Output the [X, Y] coordinate of the center of the cell containing the given text.  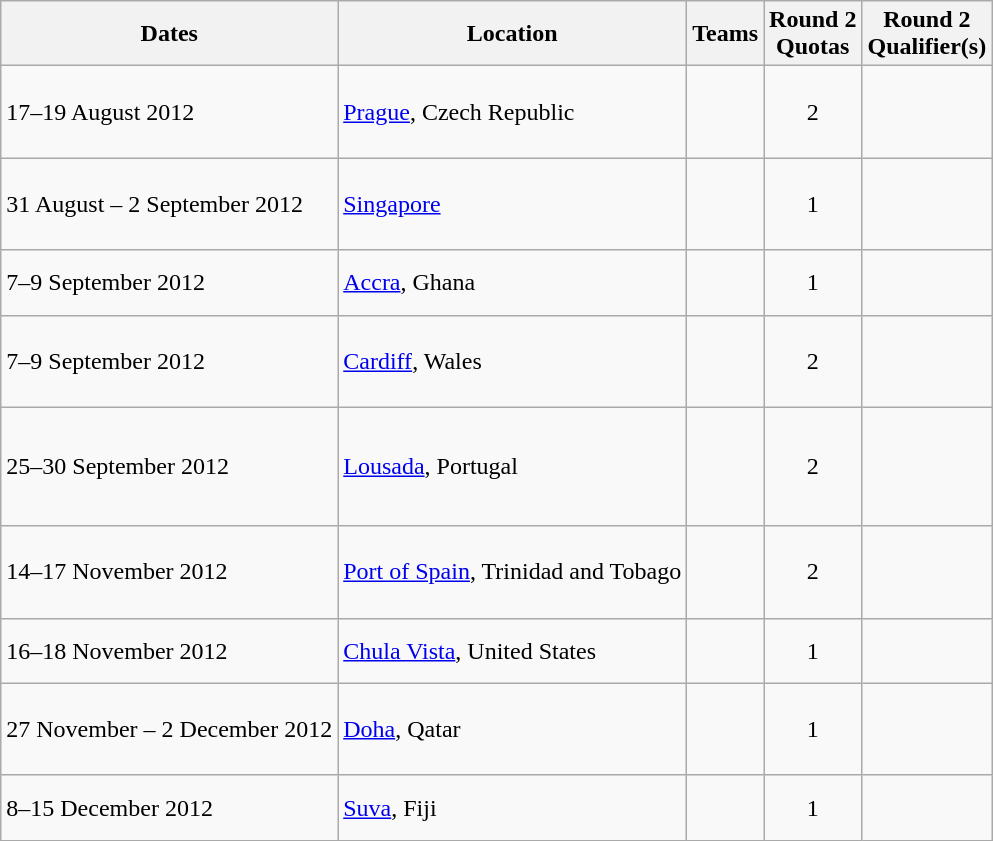
Round 2Qualifier(s) [927, 34]
27 November – 2 December 2012 [170, 729]
Dates [170, 34]
Cardiff, Wales [512, 361]
Port of Spain, Trinidad and Tobago [512, 572]
Doha, Qatar [512, 729]
25–30 September 2012 [170, 466]
Location [512, 34]
16–18 November 2012 [170, 650]
Round 2Quotas [813, 34]
Singapore [512, 204]
17–19 August 2012 [170, 112]
Prague, Czech Republic [512, 112]
Chula Vista, United States [512, 650]
Accra, Ghana [512, 282]
14–17 November 2012 [170, 572]
Teams [726, 34]
8–15 December 2012 [170, 808]
Lousada, Portugal [512, 466]
31 August – 2 September 2012 [170, 204]
Suva, Fiji [512, 808]
